From the cell containing the given text, extract its center point as [X, Y] coordinate. 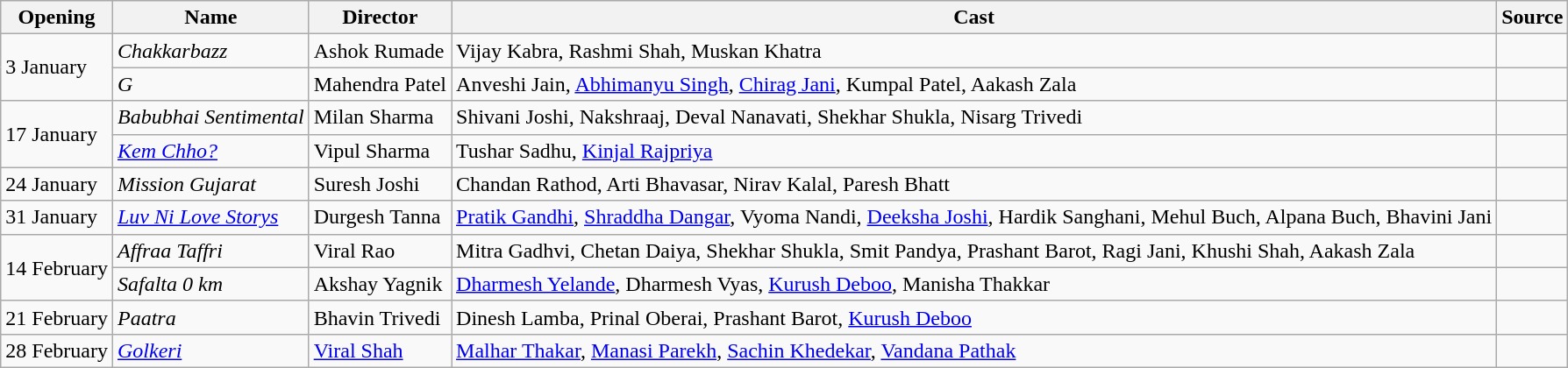
Dharmesh Yelande, Dharmesh Vyas, Kurush Deboo, Manisha Thakkar [974, 284]
Golkeri [210, 350]
Affraa Taffri [210, 251]
Akshay Yagnik [380, 284]
Dinesh Lamba, Prinal Oberai, Prashant Barot, Kurush Deboo [974, 317]
Milan Sharma [380, 117]
Luv Ni Love Storys [210, 217]
Vipul Sharma [380, 151]
Malhar Thakar, Manasi Parekh, Sachin Khedekar, Vandana Pathak [974, 350]
Mitra Gadhvi, Chetan Daiya, Shekhar Shukla, Smit Pandya, Prashant Barot, Ragi Jani, Khushi Shah, Aakash Zala [974, 251]
Bhavin Trivedi [380, 317]
Babubhai Sentimental [210, 117]
Paatra [210, 317]
Mission Gujarat [210, 184]
3 January [57, 67]
Mahendra Patel [380, 84]
Safalta 0 km [210, 284]
Chandan Rathod, Arti Bhavasar, Nirav Kalal, Paresh Bhatt [974, 184]
Cast [974, 18]
21 February [57, 317]
G [210, 84]
Suresh Joshi [380, 184]
Tushar Sadhu, Kinjal Rajpriya [974, 151]
28 February [57, 350]
Name [210, 18]
17 January [57, 134]
Pratik Gandhi, Shraddha Dangar, Vyoma Nandi, Deeksha Joshi, Hardik Sanghani, Mehul Buch, Alpana Buch, Bhavini Jani [974, 217]
Vijay Kabra, Rashmi Shah, Muskan Khatra [974, 51]
Shivani Joshi, Nakshraaj, Deval Nanavati, Shekhar Shukla, Nisarg Trivedi [974, 117]
Opening [57, 18]
Kem Chho? [210, 151]
Durgesh Tanna [380, 217]
Chakkarbazz [210, 51]
14 February [57, 267]
Viral Rao [380, 251]
Anveshi Jain, Abhimanyu Singh, Chirag Jani, Kumpal Patel, Aakash Zala [974, 84]
Ashok Rumade [380, 51]
Director [380, 18]
31 January [57, 217]
Source [1533, 18]
24 January [57, 184]
Viral Shah [380, 350]
